Extract the [X, Y] coordinate from the center of the cell holding the provided text.  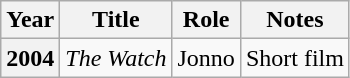
Role [206, 20]
Title [116, 20]
Year [30, 20]
2004 [30, 58]
Notes [294, 20]
Short film [294, 58]
Jonno [206, 58]
The Watch [116, 58]
